Search for the cell housing the specified text and yield its [X, Y] center coordinate. 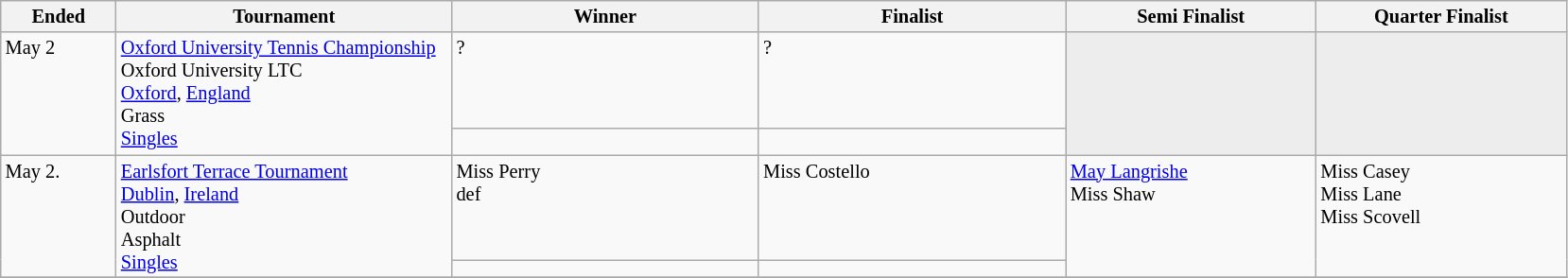
Winner [605, 16]
Earlsfort Terrace TournamentDublin, IrelandOutdoorAsphaltSingles [284, 217]
Tournament [284, 16]
Finalist [912, 16]
Miss Casey Miss Lane Miss Scovell [1441, 217]
May Langrishe Miss Shaw [1192, 217]
May 2. [59, 217]
Miss Costello [912, 208]
Ended [59, 16]
Miss Perrydef [605, 208]
Semi Finalist [1192, 16]
Oxford University Tennis Championship Oxford University LTCOxford, EnglandGrassSingles [284, 94]
May 2 [59, 94]
Quarter Finalist [1441, 16]
